Capture the cell that displays the provided text and extract its (x, y) central coordinate. 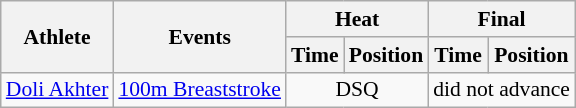
Doli Akhter (58, 90)
did not advance (502, 90)
Heat (357, 19)
100m Breaststroke (200, 90)
Athlete (58, 36)
Events (200, 36)
Final (502, 19)
DSQ (357, 90)
